Output the (x, y) coordinate of the center of the cell containing the given text.  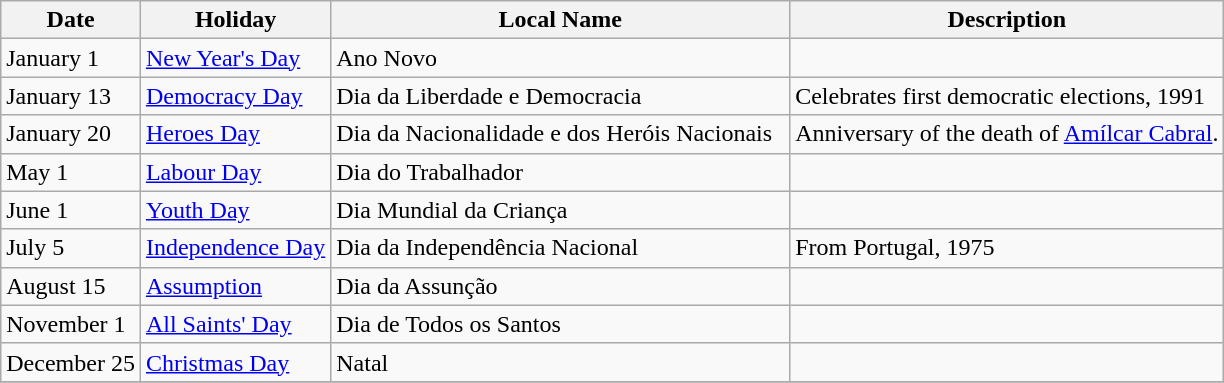
Dia da Liberdade e Democracia (560, 96)
Dia da Assunção (560, 286)
January 20 (71, 134)
Christmas Day (235, 362)
From Portugal, 1975 (1007, 248)
Independence Day (235, 248)
December 25 (71, 362)
January 1 (71, 58)
Democracy Day (235, 96)
All Saints' Day (235, 324)
May 1 (71, 172)
Dia da Independência Nacional (560, 248)
Assumption (235, 286)
January 13 (71, 96)
Ano Novo (560, 58)
New Year's Day (235, 58)
Date (71, 20)
Heroes Day (235, 134)
Youth Day (235, 210)
August 15 (71, 286)
Dia de Todos os Santos (560, 324)
Dia da Nacionalidade e dos Heróis Nacionais (560, 134)
Anniversary of the death of Amílcar Cabral. (1007, 134)
Local Name (560, 20)
June 1 (71, 210)
Natal (560, 362)
July 5 (71, 248)
Celebrates first democratic elections, 1991 (1007, 96)
Description (1007, 20)
Dia Mundial da Criança (560, 210)
Labour Day (235, 172)
November 1 (71, 324)
Holiday (235, 20)
Dia do Trabalhador (560, 172)
